Pinpoint the cell where the given text exists, returning its (X, Y) midpoint coordinate. 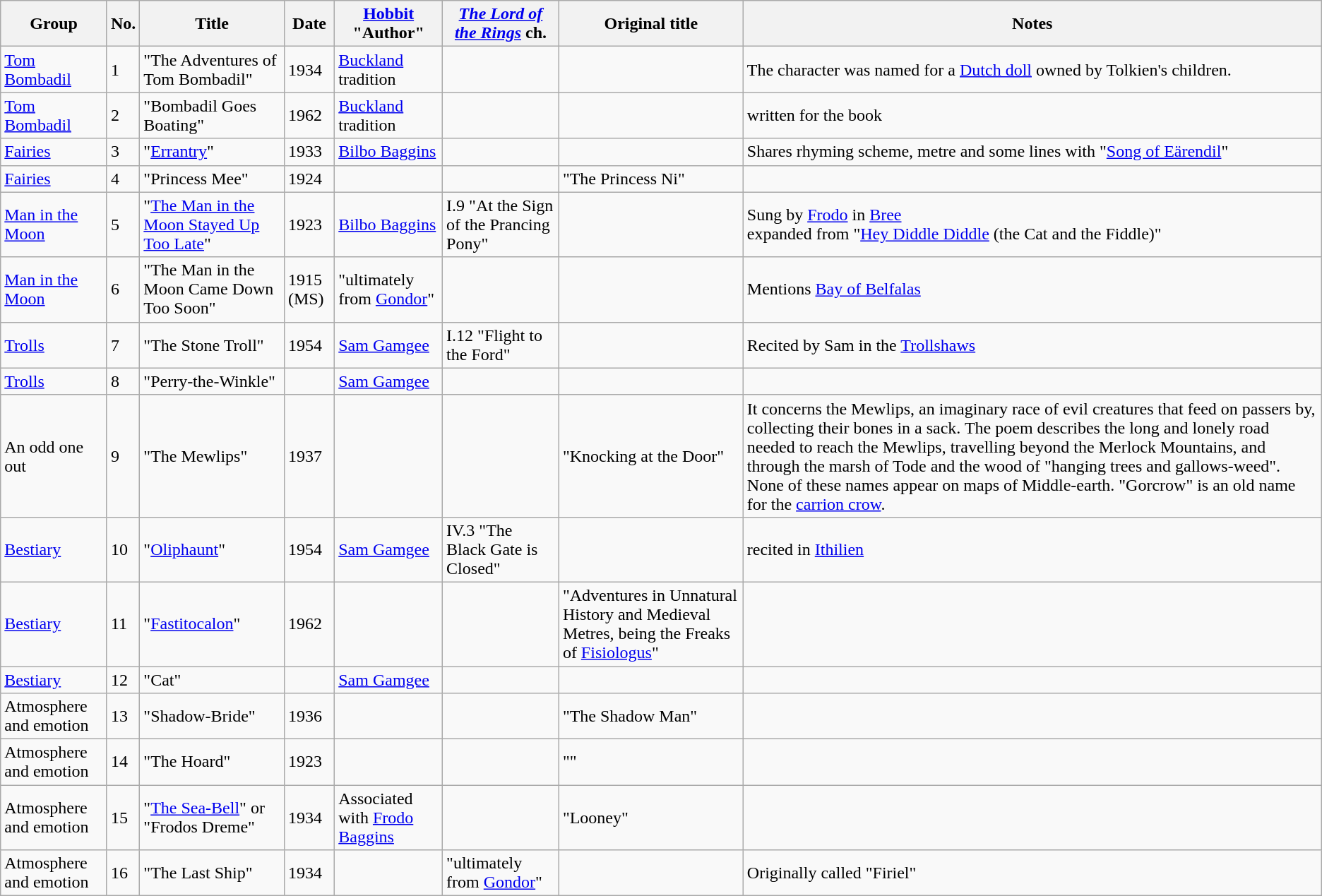
No. (123, 24)
Recited by Sam in the Trollshaws (1032, 345)
16 (123, 873)
Date (309, 24)
I.9 "At the Sign of the Prancing Pony" (501, 225)
"" (651, 763)
8 (123, 381)
1937 (309, 456)
Sung by Frodo in Bree expanded from "Hey Diddle Diddle (the Cat and the Fiddle)" (1032, 225)
IV.3 "The Black Gate is Closed" (501, 549)
"Princess Mee" (212, 179)
1 (123, 69)
"Knocking at the Door" (651, 456)
Notes (1032, 24)
1936 (309, 716)
An odd one out (54, 456)
9 (123, 456)
2 (123, 116)
The character was named for a Dutch doll owned by Tolkien's children. (1032, 69)
Title (212, 24)
"The Shadow Man" (651, 716)
"The Stone Troll" (212, 345)
"The Last Ship" (212, 873)
"The Hoard" (212, 763)
"The Sea-Bell" or "Frodos Dreme" (212, 818)
The Lord of the Rings ch. (501, 24)
Original title (651, 24)
"The Princess Ni" (651, 179)
"Oliphaunt" (212, 549)
Associated with Frodo Baggins (388, 818)
1915 (MS) (309, 289)
14 (123, 763)
"Adventures in Unnatural History and Medieval Metres, being the Freaks of Fisiologus" (651, 624)
Hobbit "Author" (388, 24)
written for the book (1032, 116)
5 (123, 225)
"The Man in the Moon Stayed Up Too Late" (212, 225)
Group (54, 24)
Shares rhyming scheme, metre and some lines with "Song of Eärendil" (1032, 152)
"The Mewlips" (212, 456)
Mentions Bay of Belfalas (1032, 289)
"The Adventures of Tom Bombadil" (212, 69)
6 (123, 289)
"Cat" (212, 680)
"Shadow-Bride" (212, 716)
I.12 "Flight to the Ford" (501, 345)
"Perry-the-Winkle" (212, 381)
"Errantry" (212, 152)
11 (123, 624)
"Fastitocalon" (212, 624)
7 (123, 345)
1924 (309, 179)
10 (123, 549)
recited in Ithilien (1032, 549)
12 (123, 680)
Originally called "Firiel" (1032, 873)
"Bombadil Goes Boating" (212, 116)
"Looney" (651, 818)
13 (123, 716)
15 (123, 818)
1933 (309, 152)
4 (123, 179)
3 (123, 152)
"The Man in the Moon Came Down Too Soon" (212, 289)
